Provide the [x, y] coordinate of the cell's center where the given text is located.  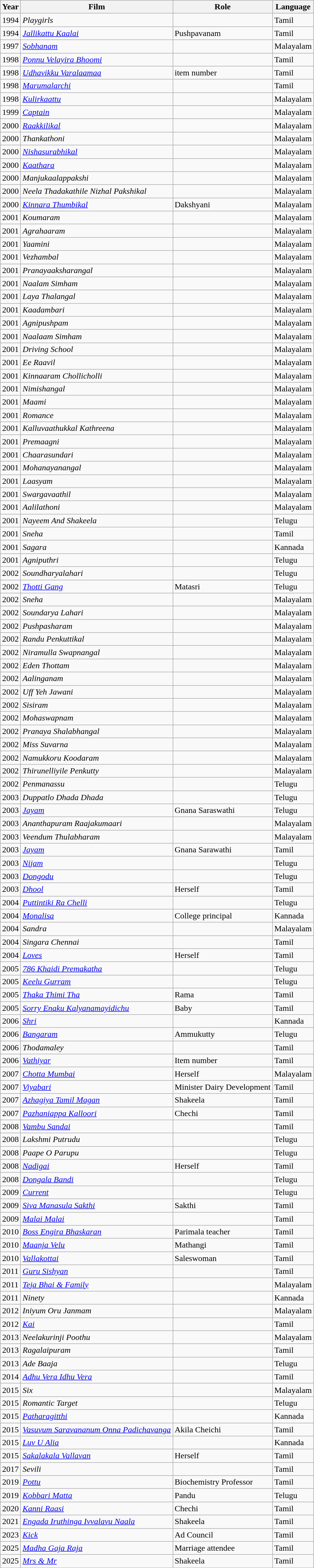
Chaarasundari [97, 455]
Akila Cheichi [223, 1430]
Saleswoman [223, 1258]
Sorry Enaku Kalyanamayidichu [97, 1008]
Miss Suvarna [97, 744]
Item number [223, 1061]
Kalluvaathukkal Kathreena [97, 428]
Kick [97, 1535]
Nimishangal [97, 389]
Naalam Simham [97, 283]
Gnana Saraswathi [223, 810]
Adhu Vera Idhu Vera [97, 1377]
Chotta Mumbai [97, 1074]
Dhool [97, 889]
Siva Manasula Sakthi [97, 1205]
Sandra [97, 929]
Mrs & Mr [97, 1561]
Romantic Target [97, 1403]
Playgirls [97, 20]
Azhagiya Tamil Magan [97, 1100]
Iniyum Oru Janmam [97, 1311]
Dakshyani [223, 205]
Ee Raavil [97, 362]
Matasri [223, 587]
Thaka Thimi Tha [97, 995]
Pranaya Shalabhangal [97, 731]
1999 [10, 112]
Naalaam Simham [97, 336]
Kulirkaattu [97, 99]
Neelakurinji Poothu [97, 1337]
Pushpavanam [223, 33]
Puttintiki Ra Chelli [97, 903]
Thodamaley [97, 1048]
2014 [10, 1377]
Kai [97, 1324]
Agniputhri [97, 560]
Film [97, 7]
Gnana Sarawathi [223, 850]
Language [293, 7]
Shri [97, 1021]
Madha Gaja Raja [97, 1548]
Soundharyalahari [97, 573]
Malai Malai [97, 1218]
Yaamini [97, 244]
Nayeem And Shakeela [97, 520]
Aalinganam [97, 679]
Biochemistry Professor [223, 1482]
Singara Chennai [97, 942]
Sakalakala Vallavan [97, 1456]
Baby [223, 1008]
Pandu [223, 1495]
Vathiyar [97, 1061]
2017 [10, 1469]
Kobbari Matta [97, 1495]
Minister Dairy Development [223, 1087]
Driving School [97, 349]
Engada Iruthinga Ivvalavu Naala [97, 1522]
Marriage attendee [223, 1548]
Kaadambari [97, 310]
Kinnaaram Chollicholli [97, 375]
Kaathara [97, 165]
Soundarya Lahari [97, 613]
Namukkoru Koodaram [97, 758]
Role [223, 7]
Bangaram [97, 1034]
Boss Engira Bhaskaran [97, 1232]
Patharagitthi [97, 1416]
Sisiram [97, 705]
Luv U Alia [97, 1443]
Captain [97, 112]
Ammukutty [223, 1034]
Sevili [97, 1469]
Romance [97, 415]
Laasyam [97, 481]
Ade Baaja [97, 1363]
Thankathoni [97, 138]
Vambu Sandai [97, 1126]
Pushpasharam [97, 626]
Lakshmi Putrudu [97, 1140]
Kanni Raasi [97, 1508]
Koumaram [97, 218]
Six [97, 1390]
Duppatlo Dhada Dhada [97, 797]
Mohanayanangal [97, 468]
Sakthi [223, 1205]
Udhavikku Varalaamaa [97, 73]
Aalilathoni [97, 507]
2023 [10, 1535]
Rama [223, 995]
Nishasurabhikal [97, 152]
Monalisa [97, 916]
Ragalaipuram [97, 1350]
Premaagni [97, 442]
786 Khaidi Premakatha [97, 968]
Ninety [97, 1298]
Loves [97, 955]
Pazhaniappa Kalloori [97, 1113]
2021 [10, 1522]
Veendum Thulabharam [97, 837]
1997 [10, 46]
Dongodu [97, 876]
Kinnara Thumbikal [97, 205]
Vezhambal [97, 257]
Sobhanam [97, 46]
Penmanassu [97, 784]
Jallikattu Kaalai [97, 33]
item number [223, 73]
Laya Thalangal [97, 297]
Ananthapuram Raajakumaari [97, 824]
Eden Thottam [97, 665]
Pottu [97, 1482]
Keelu Gurram [97, 981]
Teja Bhai & Family [97, 1285]
Viyabari [97, 1087]
2020 [10, 1508]
Paape O Parupu [97, 1153]
Uff Yeh Jawani [97, 692]
Randu Penkuttikal [97, 639]
Raakkilikal [97, 125]
Sagara [97, 547]
Pranayaaksharangal [97, 270]
Marumalarchi [97, 86]
Agnipushpam [97, 323]
Dongala Bandi [97, 1179]
Year [10, 7]
Manjukaalappakshi [97, 178]
Mohaswapnam [97, 718]
Vasuvum Saravananum Onna Padichavanga [97, 1430]
Guru Sishyan [97, 1271]
Parimala teacher [223, 1232]
Nijam [97, 863]
Ad Council [223, 1535]
Thirunelliyile Penkutty [97, 771]
Agrahaaram [97, 231]
Maanja Velu [97, 1245]
Vallakottai [97, 1258]
Current [97, 1192]
Neela Thadakathile Nizhal Pakshikal [97, 191]
Niramulla Swapnangal [97, 652]
Nadigai [97, 1166]
Thotti Gang [97, 587]
Swargavaathil [97, 494]
College principal [223, 916]
Mathangi [223, 1245]
Maami [97, 402]
Ponnu Velayira Bhoomi [97, 60]
